Capture the cell that displays the provided text and extract its (x, y) central coordinate. 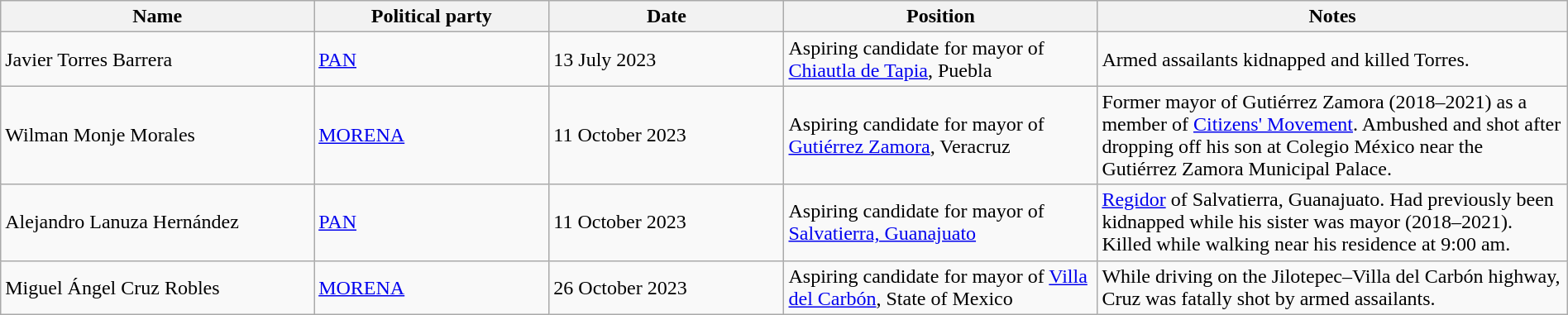
Position (941, 17)
Armed assailants kidnapped and killed Torres. (1332, 60)
Notes (1332, 17)
Alejandro Lanuza Hernández (157, 222)
Aspiring candidate for mayor of Salvatierra, Guanajuato (941, 222)
Aspiring candidate for mayor of Chiautla de Tapia, Puebla (941, 60)
Miguel Ángel Cruz Robles (157, 288)
Aspiring candidate for mayor of Gutiérrez Zamora, Veracruz (941, 136)
13 July 2023 (667, 60)
Wilman Monje Morales (157, 136)
Aspiring candidate for mayor of Villa del Carbón, State of Mexico (941, 288)
Political party (432, 17)
Javier Torres Barrera (157, 60)
Name (157, 17)
26 October 2023 (667, 288)
While driving on the Jilotepec–Villa del Carbón highway, Cruz was fatally shot by armed assailants. (1332, 288)
Date (667, 17)
